From the cell containing the given text, extract its center point as [X, Y] coordinate. 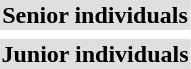
Senior individuals [95, 15]
Junior individuals [95, 54]
